Locate the cell with the specified text and output its [X, Y] center coordinate. 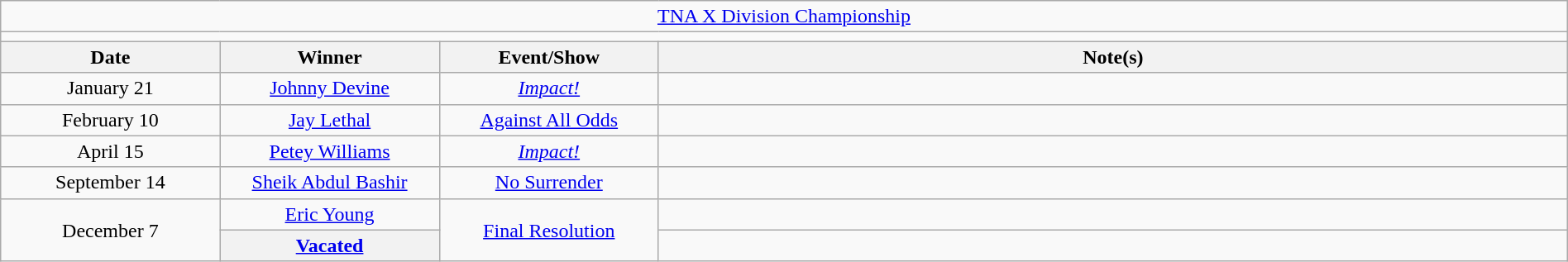
Date [111, 57]
Against All Odds [549, 120]
Sheik Abdul Bashir [329, 183]
TNA X Division Championship [784, 17]
Johnny Devine [329, 88]
September 14 [111, 183]
Final Resolution [549, 230]
December 7 [111, 230]
April 15 [111, 151]
Winner [329, 57]
Vacated [329, 245]
Note(s) [1113, 57]
No Surrender [549, 183]
Petey Williams [329, 151]
February 10 [111, 120]
Event/Show [549, 57]
January 21 [111, 88]
Jay Lethal [329, 120]
Eric Young [329, 214]
